Return (X, Y) of the center of cell containing provided text 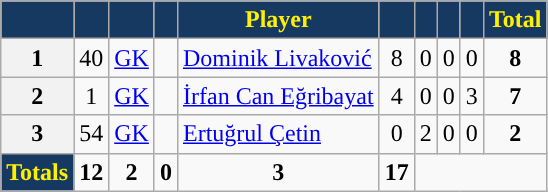
Totals (38, 172)
Player (278, 20)
12 (92, 172)
40 (92, 58)
Dominik Livaković (278, 58)
İrfan Can Eğribayat (278, 96)
54 (92, 134)
17 (396, 172)
7 (515, 96)
Total (515, 20)
Ertuğrul Çetin (278, 134)
4 (396, 96)
